Search for the cell housing the specified text and yield its (X, Y) center coordinate. 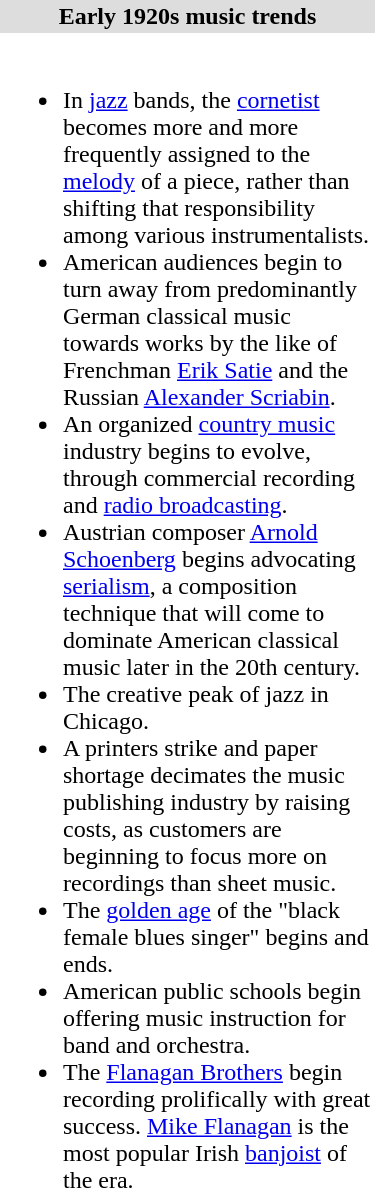
Early 1920s music trends (188, 16)
